Provide the (x, y) coordinate of the cell's center where the given text is located.  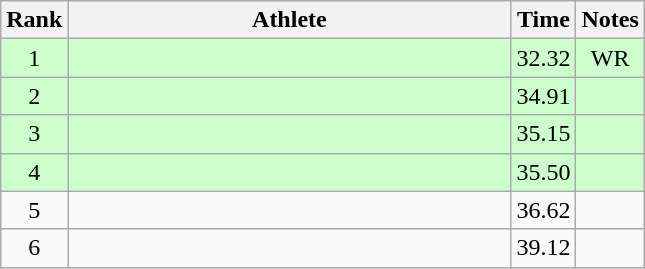
35.50 (544, 172)
Time (544, 20)
35.15 (544, 134)
3 (34, 134)
Notes (610, 20)
39.12 (544, 248)
34.91 (544, 96)
5 (34, 210)
WR (610, 58)
32.32 (544, 58)
1 (34, 58)
Athlete (290, 20)
36.62 (544, 210)
Rank (34, 20)
2 (34, 96)
6 (34, 248)
4 (34, 172)
